Capture the cell that displays the provided text and extract its (x, y) central coordinate. 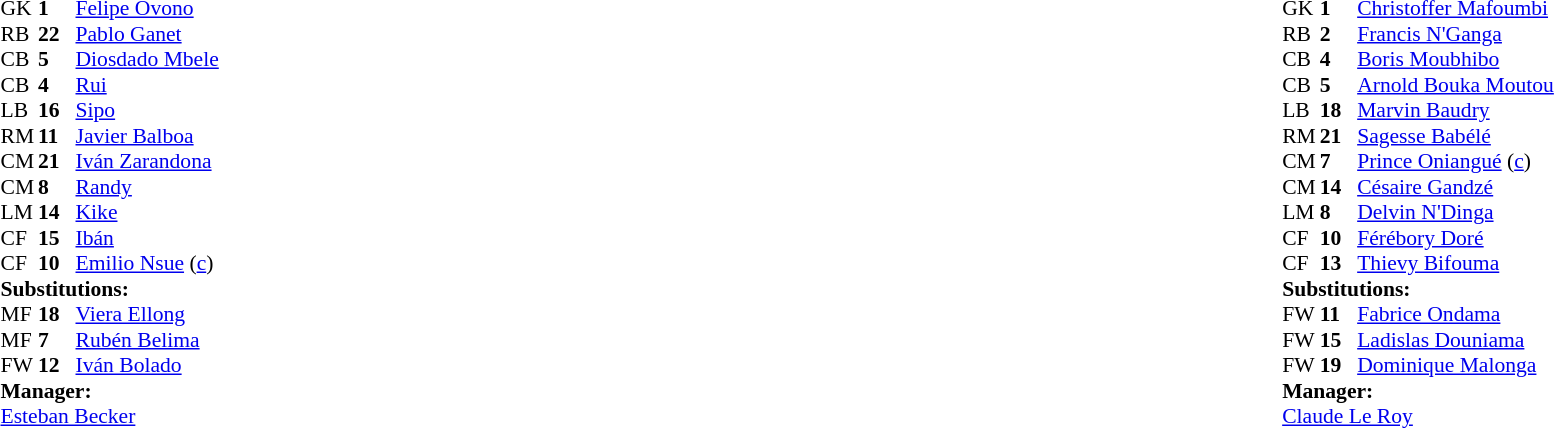
Prince Oniangué (c) (1456, 161)
Rui (148, 85)
Marvin Baudry (1456, 111)
Dominique Malonga (1456, 365)
12 (57, 365)
Férébory Doré (1456, 238)
2 (1339, 34)
Ladislas Douniama (1456, 340)
Arnold Bouka Moutou (1456, 85)
22 (57, 34)
Randy (148, 187)
Sagesse Babélé (1456, 136)
Francis N'Ganga (1456, 34)
Pablo Ganet (148, 34)
Césaire Gandzé (1456, 187)
Delvin N'Dinga (1456, 213)
Ibán (148, 238)
Thievy Bifouma (1456, 263)
Boris Moubhibo (1456, 59)
Iván Bolado (148, 365)
19 (1339, 365)
Diosdado Mbele (148, 59)
Viera Ellong (148, 315)
Emilio Nsue (c) (148, 263)
Sipo (148, 111)
Javier Balboa (148, 136)
Iván Zarandona (148, 161)
Fabrice Ondama (1456, 315)
16 (57, 111)
Rubén Belima (148, 340)
13 (1339, 263)
Kike (148, 213)
